Locate the cell with the specified text and output its (X, Y) center coordinate. 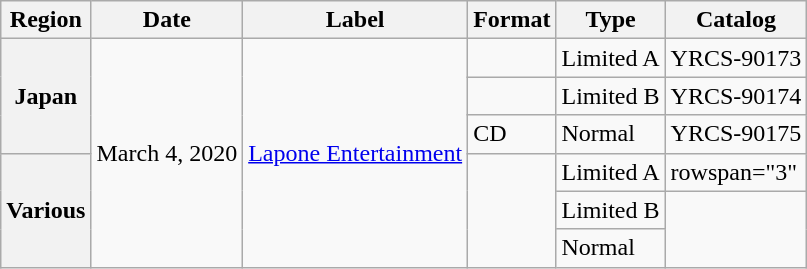
Lapone Entertainment (356, 153)
YRCS-90175 (736, 134)
March 4, 2020 (167, 153)
rowspan="3" (736, 172)
Catalog (736, 20)
YRCS-90174 (736, 96)
Japan (46, 96)
Format (512, 20)
Various (46, 210)
YRCS-90173 (736, 58)
Date (167, 20)
Label (356, 20)
CD (512, 134)
Region (46, 20)
Type (610, 20)
